Pinpoint the cell where the given text exists, returning its [X, Y] midpoint coordinate. 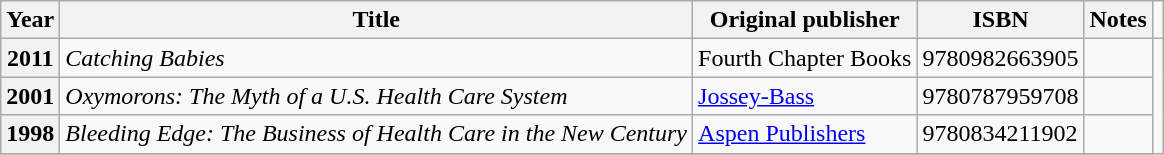
Year [30, 20]
Fourth Chapter Books [805, 58]
Jossey-Bass [805, 96]
ISBN [1000, 20]
Aspen Publishers [805, 134]
9780982663905 [1000, 58]
Oxymorons: The Myth of a U.S. Health Care System [376, 96]
Bleeding Edge: The Business of Health Care in the New Century [376, 134]
Catching Babies [376, 58]
Original publisher [805, 20]
Notes [1118, 20]
2001 [30, 96]
Title [376, 20]
9780834211902 [1000, 134]
1998 [30, 134]
2011 [30, 58]
9780787959708 [1000, 96]
